Return the (X, Y) coordinate for the center point of the cell that contains the specified text.  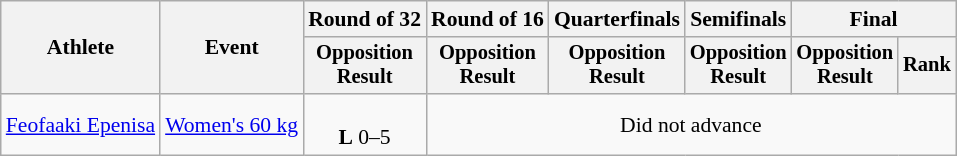
Did not advance (691, 124)
Rank (927, 66)
Feofaaki Epenisa (80, 124)
Round of 32 (364, 19)
L 0–5 (364, 124)
Final (874, 19)
Quarterfinals (617, 19)
Semifinals (738, 19)
Event (232, 48)
Athlete (80, 48)
Round of 16 (488, 19)
Women's 60 kg (232, 124)
